Pinpoint the cell where the given text exists, returning its [X, Y] midpoint coordinate. 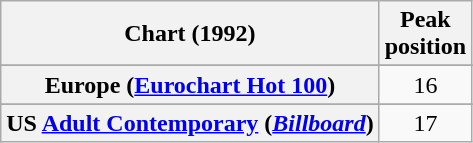
US Adult Contemporary (Billboard) [190, 123]
Europe (Eurochart Hot 100) [190, 85]
Peakposition [425, 34]
Chart (1992) [190, 34]
16 [425, 85]
17 [425, 123]
